Provide the [X, Y] coordinate of the cell's center where the given text is located.  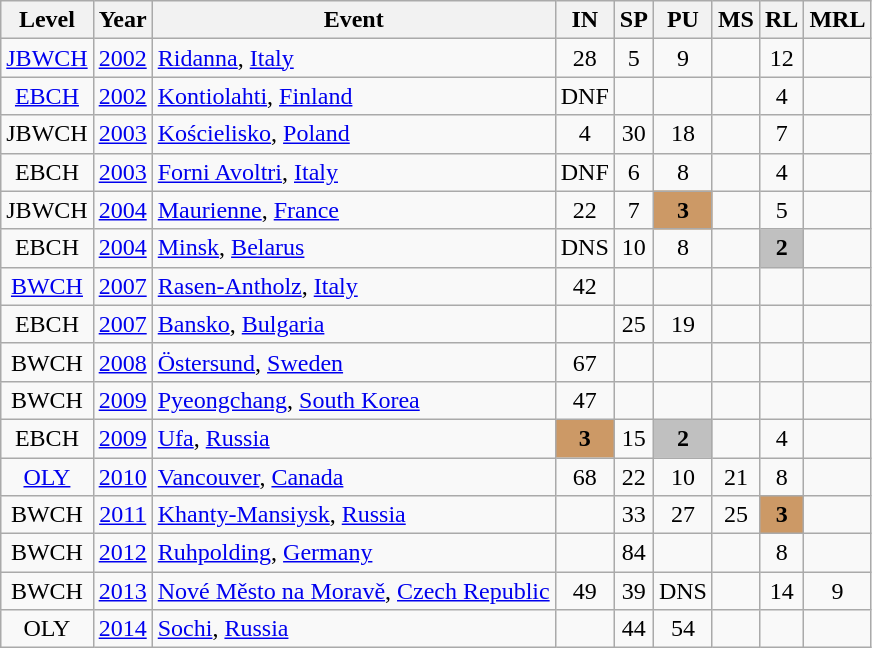
Forni Avoltri, Italy [354, 172]
Östersund, Sweden [354, 362]
Maurienne, France [354, 210]
SP [634, 20]
RL [781, 20]
2011 [122, 515]
Nové Město na Moravě, Czech Republic [354, 591]
2013 [122, 591]
Vancouver, Canada [354, 477]
2012 [122, 553]
Minsk, Belarus [354, 248]
Sochi, Russia [354, 629]
18 [682, 134]
39 [634, 591]
54 [682, 629]
Ufa, Russia [354, 438]
MS [736, 20]
Year [122, 20]
IN [584, 20]
MRL [838, 20]
Ridanna, Italy [354, 58]
47 [584, 400]
2008 [122, 362]
Rasen-Antholz, Italy [354, 286]
15 [634, 438]
49 [584, 591]
84 [634, 553]
Event [354, 20]
2010 [122, 477]
19 [682, 324]
12 [781, 58]
68 [584, 477]
33 [634, 515]
Pyeongchang, South Korea [354, 400]
67 [584, 362]
14 [781, 591]
Bansko, Bulgaria [354, 324]
Kontiolahti, Finland [354, 96]
Ruhpolding, Germany [354, 553]
42 [584, 286]
30 [634, 134]
44 [634, 629]
21 [736, 477]
2014 [122, 629]
28 [584, 58]
Level [47, 20]
6 [634, 172]
Khanty-Mansiysk, Russia [354, 515]
PU [682, 20]
27 [682, 515]
Kościelisko, Poland [354, 134]
